Pinpoint the cell where the given text exists, returning its (x, y) midpoint coordinate. 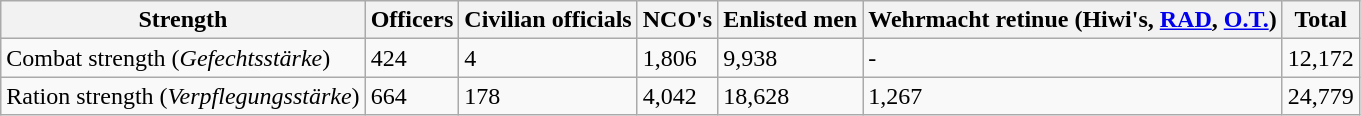
Officers (412, 20)
424 (412, 58)
9,938 (790, 58)
24,779 (1320, 96)
4,042 (677, 96)
4 (548, 58)
Combat strength (Gefechtsstärke) (183, 58)
18,628 (790, 96)
Wehrmacht retinue (Hiwi's, RAD, O.T.) (1073, 20)
NCO's (677, 20)
Civilian officials (548, 20)
Total (1320, 20)
178 (548, 96)
664 (412, 96)
Strength (183, 20)
Ration strength (Verpflegungsstärke) (183, 96)
12,172 (1320, 58)
1,267 (1073, 96)
- (1073, 58)
Enlisted men (790, 20)
1,806 (677, 58)
